From the cell containing the given text, extract its center point as [x, y] coordinate. 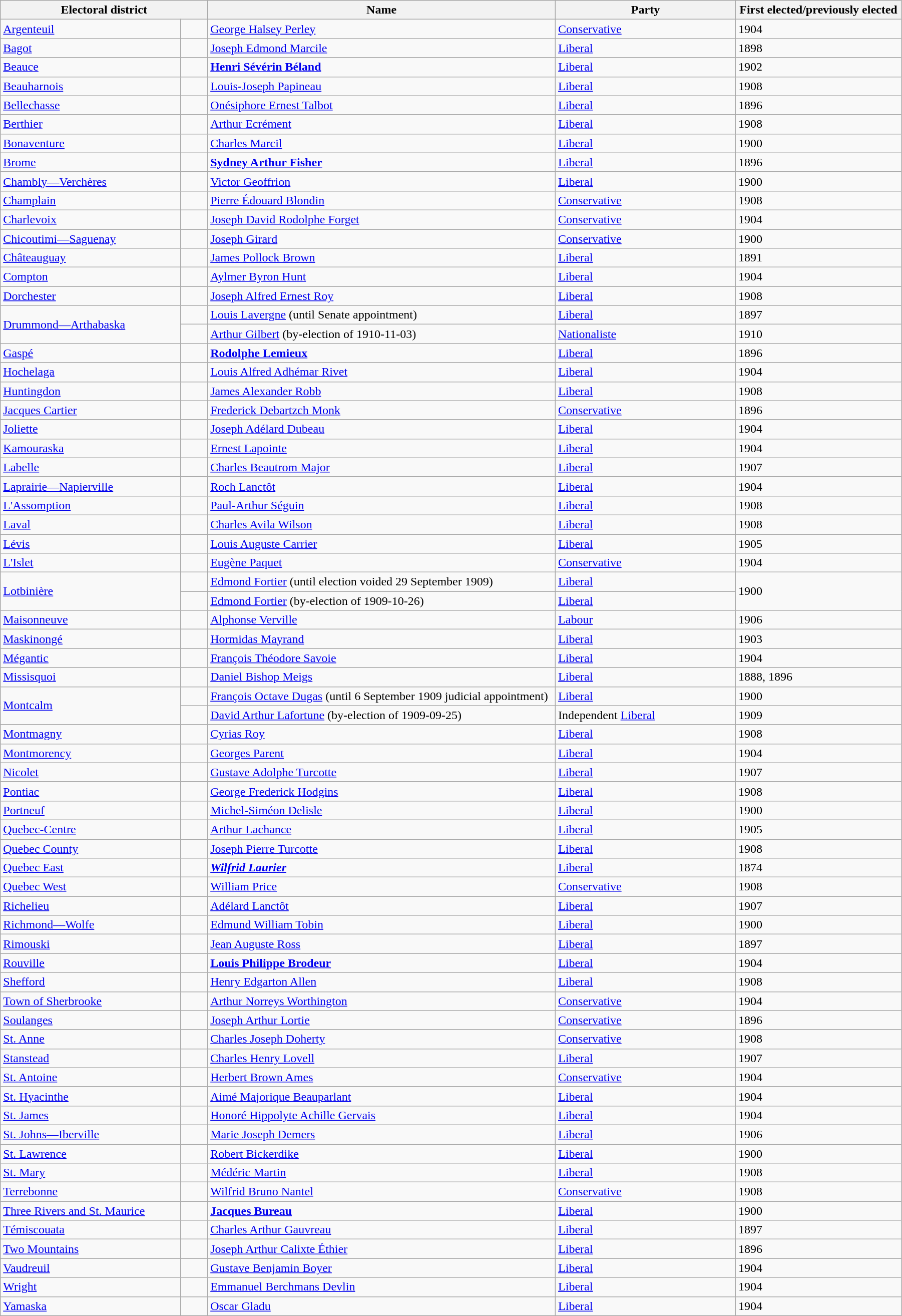
Richmond—Wolfe [91, 925]
Alphonse Verville [381, 620]
Joseph Arthur Lortie [381, 1020]
Chicoutimi—Saguenay [91, 239]
Onésiphore Ernest Talbot [381, 105]
Bonaventure [91, 143]
St. Antoine [91, 1077]
Argenteuil [91, 29]
Quebec West [91, 887]
Jacques Bureau [381, 1211]
Herbert Brown Ames [381, 1077]
Joseph Girard [381, 239]
Charles Arthur Gauvreau [381, 1230]
Berthier [91, 124]
Maskinongé [91, 639]
Louis Auguste Carrier [381, 543]
Georges Parent [381, 753]
Louis Lavergne (until Senate appointment) [381, 315]
St. Anne [91, 1039]
Laval [91, 524]
James Alexander Robb [381, 391]
David Arthur Lafortune (by-election of 1909-09-25) [381, 715]
Aimé Majorique Beauparlant [381, 1096]
Three Rivers and St. Maurice [91, 1211]
Wilfrid Laurier [381, 868]
Yamaska [91, 1306]
Joseph Alfred Ernest Roy [381, 296]
George Halsey Perley [381, 29]
Jacques Cartier [91, 410]
Rodolphe Lemieux [381, 353]
Joliette [91, 429]
1903 [818, 639]
Louis Philippe Brodeur [381, 963]
Gustave Benjamin Boyer [381, 1268]
Dorchester [91, 296]
Independent Liberal [646, 715]
Henri Sévérin Béland [381, 67]
Charles Avila Wilson [381, 524]
St. Lawrence [91, 1153]
Henry Edgarton Allen [381, 982]
Aylmer Byron Hunt [381, 277]
Nationaliste [646, 334]
Charles Beautrom Major [381, 467]
Oscar Gladu [381, 1306]
St. James [91, 1115]
Town of Sherbrooke [91, 1001]
Wright [91, 1287]
Robert Bickerdike [381, 1153]
Rouville [91, 963]
Victor Geoffrion [381, 181]
Montcalm [91, 706]
Gaspé [91, 353]
Stanstead [91, 1058]
Name [381, 10]
Hochelaga [91, 372]
Louis Alfred Adhémar Rivet [381, 372]
Joseph Pierre Turcotte [381, 849]
Montmagny [91, 734]
Labour [646, 620]
Edmund William Tobin [381, 925]
Shefford [91, 982]
William Price [381, 887]
Soulanges [91, 1020]
Richelieu [91, 906]
Louis-Joseph Papineau [381, 86]
Arthur Lachance [381, 829]
St. Johns—Iberville [91, 1134]
Montmorency [91, 753]
Charlevoix [91, 219]
Party [646, 10]
Compton [91, 277]
Médéric Martin [381, 1173]
Quebec County [91, 849]
Gustave Adolphe Turcotte [381, 772]
Arthur Norreys Worthington [381, 1001]
Marie Joseph Demers [381, 1134]
Emmanuel Berchmans Devlin [381, 1287]
Pontiac [91, 791]
François Théodore Savoie [381, 658]
Kamouraska [91, 448]
L'Islet [91, 563]
L'Assomption [91, 505]
1910 [818, 334]
1909 [818, 715]
Mégantic [91, 658]
Chambly—Verchères [91, 181]
Pierre Édouard Blondin [381, 200]
Charles Marcil [381, 143]
St. Mary [91, 1173]
Terrebonne [91, 1192]
Ernest Lapointe [381, 448]
Beauce [91, 67]
Adélard Lanctôt [381, 906]
Joseph Edmond Marcile [381, 48]
Lévis [91, 543]
Bagot [91, 48]
1898 [818, 48]
First elected/previously elected [818, 10]
1874 [818, 868]
Huntingdon [91, 391]
François Octave Dugas (until 6 September 1909 judicial appointment) [381, 696]
Joseph Adélard Dubeau [381, 429]
Châteauguay [91, 258]
Brome [91, 162]
Missisquoi [91, 677]
Michel-Siméon Delisle [381, 810]
Vaudreuil [91, 1268]
Témiscouata [91, 1230]
Frederick Debartzch Monk [381, 410]
James Pollock Brown [381, 258]
Drummond—Arthabaska [91, 324]
Edmond Fortier (until election voided 29 September 1909) [381, 582]
St. Hyacinthe [91, 1096]
Laprairie—Napierville [91, 486]
Rimouski [91, 944]
Bellechasse [91, 105]
Roch Lanctôt [381, 486]
Beauharnois [91, 86]
Champlain [91, 200]
Arthur Ecrément [381, 124]
Edmond Fortier (by-election of 1909-10-26) [381, 601]
1888, 1896 [818, 677]
George Frederick Hodgins [381, 791]
Lotbinière [91, 591]
Quebec-Centre [91, 829]
Eugène Paquet [381, 563]
Maisonneuve [91, 620]
Portneuf [91, 810]
Arthur Gilbert (by-election of 1910-11-03) [381, 334]
Sydney Arthur Fisher [381, 162]
Labelle [91, 467]
Nicolet [91, 772]
1902 [818, 67]
Daniel Bishop Meigs [381, 677]
Cyrias Roy [381, 734]
Two Mountains [91, 1249]
Joseph David Rodolphe Forget [381, 219]
Honoré Hippolyte Achille Gervais [381, 1115]
Joseph Arthur Calixte Éthier [381, 1249]
Jean Auguste Ross [381, 944]
Paul-Arthur Séguin [381, 505]
Hormidas Mayrand [381, 639]
Charles Joseph Doherty [381, 1039]
Electoral district [104, 10]
1891 [818, 258]
Charles Henry Lovell [381, 1058]
Quebec East [91, 868]
Wilfrid Bruno Nantel [381, 1192]
